From the cell containing the given text, extract its center point as (x, y) coordinate. 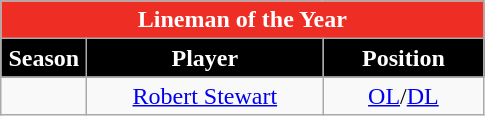
OL/DL (404, 96)
Position (404, 58)
Season (44, 58)
Robert Stewart (205, 96)
Player (205, 58)
Lineman of the Year (242, 20)
